For the text-containing cell, return its midpoint in [X, Y] coordinate format. 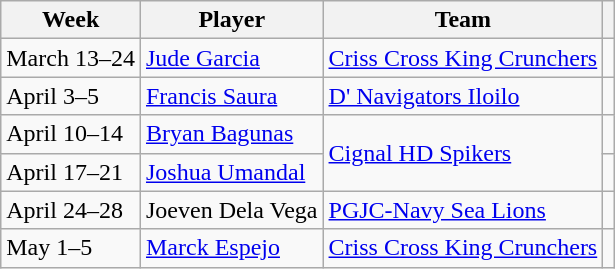
Joeven Dela Vega [232, 210]
April 10–14 [71, 134]
Team [463, 20]
Marck Espejo [232, 248]
Joshua Umandal [232, 172]
Francis Saura [232, 96]
Cignal HD Spikers [463, 153]
PGJC-Navy Sea Lions [463, 210]
Bryan Bagunas [232, 134]
April 24–28 [71, 210]
May 1–5 [71, 248]
Jude Garcia [232, 58]
April 17–21 [71, 172]
Player [232, 20]
March 13–24 [71, 58]
Week [71, 20]
D' Navigators Iloilo [463, 96]
April 3–5 [71, 96]
